Capture the cell that displays the provided text and extract its [X, Y] central coordinate. 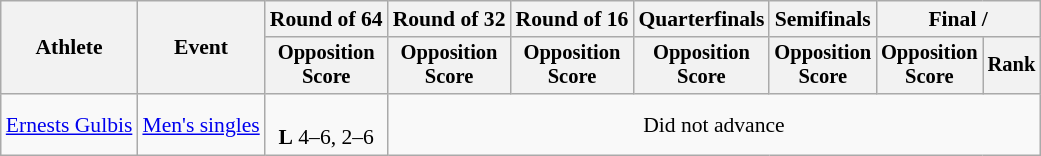
Round of 32 [450, 19]
Final / [958, 19]
Round of 64 [326, 19]
Men's singles [200, 124]
Ernests Gulbis [70, 124]
Rank [1012, 66]
Did not advance [714, 124]
Semifinals [822, 19]
Round of 16 [572, 19]
Athlete [70, 48]
Quarterfinals [701, 19]
Event [200, 48]
L 4–6, 2–6 [326, 124]
